Extract the [x, y] coordinate from the center of the cell holding the provided text.  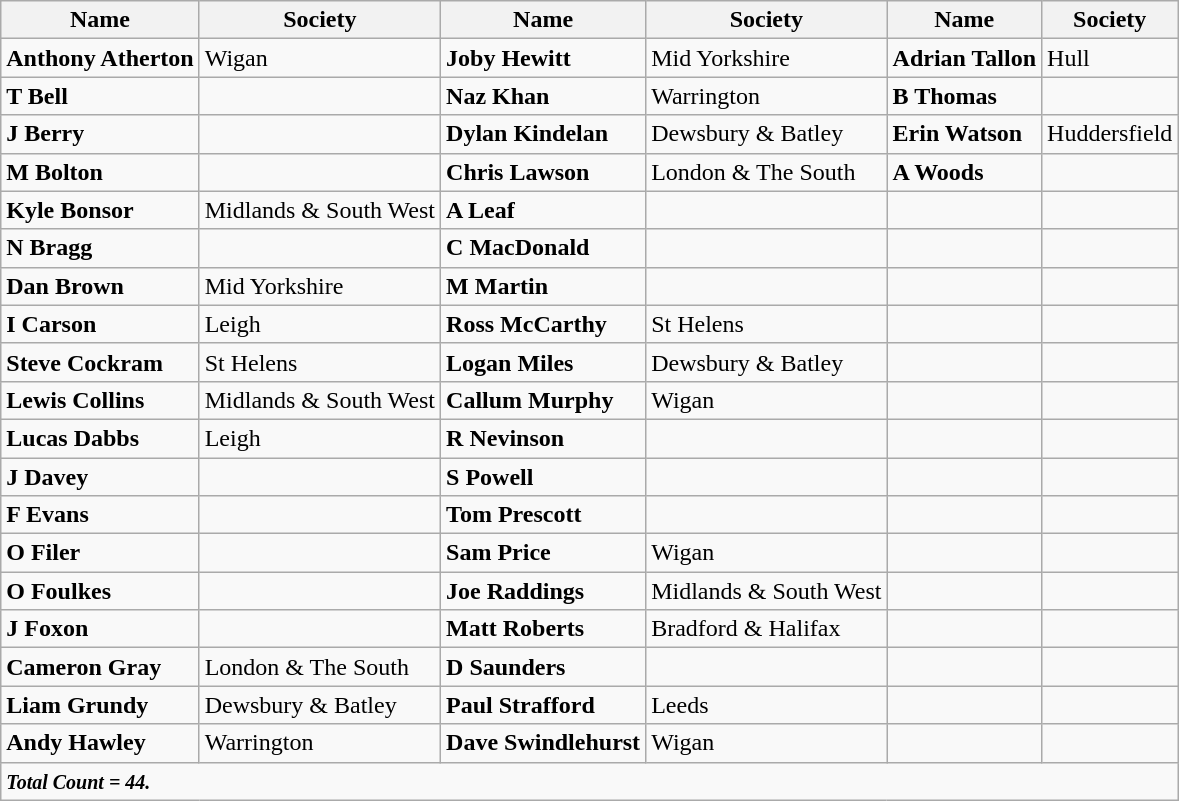
Lewis Collins [100, 400]
Ross McCarthy [544, 324]
Huddersfield [1110, 134]
Matt Roberts [544, 629]
Chris Lawson [544, 172]
J Davey [100, 477]
Paul Strafford [544, 705]
O Filer [100, 553]
Callum Murphy [544, 400]
Naz Khan [544, 96]
Liam Grundy [100, 705]
Sam Price [544, 553]
Erin Watson [964, 134]
M Bolton [100, 172]
O Foulkes [100, 591]
T Bell [100, 96]
Anthony Atherton [100, 58]
M Martin [544, 286]
Kyle Bonsor [100, 210]
F Evans [100, 515]
C MacDonald [544, 248]
J Foxon [100, 629]
Dave Swindlehurst [544, 743]
Hull [1110, 58]
I Carson [100, 324]
N Bragg [100, 248]
S Powell [544, 477]
J Berry [100, 134]
Logan Miles [544, 362]
Bradford & Halifax [766, 629]
Leeds [766, 705]
R Nevinson [544, 438]
Dan Brown [100, 286]
Joby Hewitt [544, 58]
Dylan Kindelan [544, 134]
Tom Prescott [544, 515]
A Woods [964, 172]
D Saunders [544, 667]
Total Count = 44. [590, 781]
B Thomas [964, 96]
Steve Cockram [100, 362]
Joe Raddings [544, 591]
Andy Hawley [100, 743]
Lucas Dabbs [100, 438]
Cameron Gray [100, 667]
A Leaf [544, 210]
Adrian Tallon [964, 58]
